Locate the cell with the specified text and output its [X, Y] center coordinate. 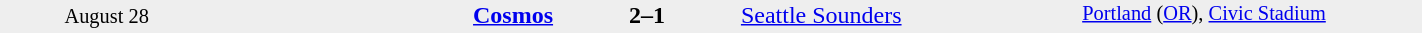
Seattle Sounders [910, 15]
Cosmos [384, 15]
Portland (OR), Civic Stadium [1252, 16]
August 28 [106, 16]
2–1 [648, 15]
